Scan for the cell matching the given text and deliver its (x, y) coordinate at center. 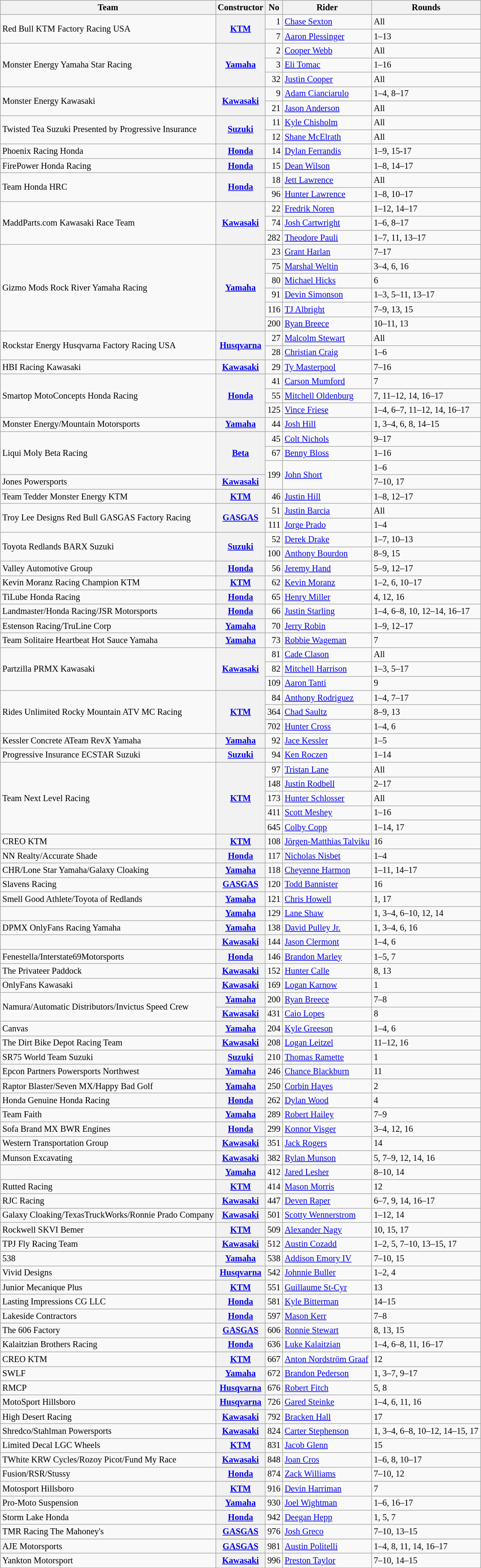
21 (274, 108)
Grant Harlan (328, 252)
Lane Shaw (328, 913)
80 (274, 281)
930 (274, 1503)
No (274, 7)
Smartop MotoConcepts Honda Racing (108, 396)
672 (274, 1374)
Ty Masterpool (328, 367)
726 (274, 1402)
Gizmo Mods Rock River Yamaha Racing (108, 288)
Troy Lee Designs Red Bull GASGAS Factory Racing (108, 518)
7–10, 15 (426, 1258)
Derek Drake (328, 540)
84 (274, 698)
Phoenix Racing Honda (108, 151)
5–9, 12–17 (426, 568)
62 (274, 583)
Smell Good Athlete/Toyota of Redlands (108, 899)
282 (274, 238)
22 (274, 209)
121 (274, 899)
1–8, 14–17 (426, 166)
501 (274, 1215)
414 (274, 1186)
10–11, 13 (426, 324)
Namura/Automatic Distributors/Invictus Speed Crew (108, 1007)
TPJ Fly Racing Team (108, 1244)
Aaron Plessinger (328, 36)
Vivid Designs (108, 1273)
Colby Copp (328, 827)
8–10, 14 (426, 1172)
Johnnie Buller (328, 1273)
94 (274, 755)
Estenson Racing/TruLine Corp (108, 626)
976 (274, 1532)
67 (274, 453)
8–9, 13 (426, 712)
4, 12, 16 (426, 597)
289 (274, 1115)
Josh Hill (328, 424)
138 (274, 928)
Rutted Racing (108, 1186)
Limited Decal LGC Wheels (108, 1445)
447 (274, 1201)
High Desert Racing (108, 1417)
Team Faith (108, 1115)
Henry Miller (328, 597)
Cooper Webb (328, 50)
1–4, 6–7, 11–12, 14, 16–17 (426, 410)
Justin Starling (328, 611)
Eli Tomac (328, 65)
1–12, 14–17 (426, 209)
Christian Craig (328, 352)
Jacob Glenn (328, 1445)
Shredco/Stahlman Powersports (108, 1431)
1–6, 8–17 (426, 223)
Beta (240, 453)
824 (274, 1431)
Jason Anderson (328, 108)
1–2, 6, 10–17 (426, 583)
TMR Racing The Mahoney's (108, 1532)
Jerry Robin (328, 626)
382 (274, 1158)
Chase Sexton (328, 22)
Chad Saultz (328, 712)
Rider (328, 7)
13 (426, 1287)
Jett Lawrence (328, 180)
Fusion/RSR/Stussy (108, 1474)
412 (274, 1172)
Raptor Blaster/Seven MX/Happy Bad Golf (108, 1086)
7–17 (426, 252)
8, 13, 15 (426, 1330)
Devin Harriman (328, 1489)
Brandon Marley (328, 957)
MotoSport Hillsboro (108, 1402)
7–10, 12 (426, 1474)
Logan Leitzel (328, 1043)
Rounds (426, 7)
Motosport Hillsboro (108, 1489)
1–4, 6–8, 10, 12–14, 16–17 (426, 611)
702 (274, 726)
Logan Karnow (328, 985)
Konnor Visger (328, 1129)
Rockstar Energy Husqvarna Factory Racing USA (108, 345)
10, 15, 17 (426, 1230)
Carson Mumford (328, 381)
8 (426, 1014)
Jorge Prado (328, 525)
7–16 (426, 367)
The Dirt Bike Depot Racing Team (108, 1043)
Landmaster/Honda Racing/JSR Motorsports (108, 611)
364 (274, 712)
Fredrik Noren (328, 209)
18 (274, 180)
Deven Raper (328, 1201)
208 (274, 1043)
TiLube Honda Racing (108, 597)
Nicholas Nisbet (328, 856)
Jones Powersports (108, 482)
874 (274, 1474)
Kevin Moranz Racing Champion KTM (108, 583)
Monster Energy Kawasaki (108, 101)
Rides Unlimited Rocky Mountain ATV MC Racing (108, 712)
Honda Genuine Honda Racing (108, 1100)
Anthony Bourdon (328, 554)
Dylan Wood (328, 1100)
Jack Rogers (328, 1143)
Luke Kalaitzian (328, 1345)
Vince Friese (328, 410)
Yankton Motorsport (108, 1560)
FirePower Honda Racing (108, 166)
636 (274, 1345)
1–7, 11, 13–17 (426, 238)
146 (274, 957)
Jace Kessler (328, 741)
Western Transportation Group (108, 1143)
1–14, 17 (426, 827)
5, 7–9, 12, 14, 16 (426, 1158)
David Pulley Jr. (328, 928)
CHR/Lone Star Yamaha/Galaxy Cloaking (108, 870)
111 (274, 525)
1–9, 12–17 (426, 626)
129 (274, 913)
Robbie Wageman (328, 640)
The 606 Factory (108, 1330)
7, 11–12, 14, 16–17 (426, 396)
Galaxy Cloaking/TexasTruckWorks/Ronnie Prado Company (108, 1215)
Team Tedder Monster Energy KTM (108, 496)
1–3, 5–17 (426, 669)
Mitchell Oldenburg (328, 396)
Hunter Cross (328, 726)
Jason Clermont (328, 942)
Sofa Brand MX BWR Engines (108, 1129)
1–4, 6–8, 11, 16–17 (426, 1345)
51 (274, 511)
551 (274, 1287)
Team Honda HRC (108, 187)
117 (274, 856)
351 (274, 1143)
1–2, 5, 7–10, 13–15, 17 (426, 1244)
73 (274, 640)
981 (274, 1546)
645 (274, 827)
8–9, 15 (426, 554)
204 (274, 1028)
7–10, 14–15 (426, 1560)
74 (274, 223)
45 (274, 439)
Lakeside Contractors (108, 1316)
Anton Nordström Graaf (328, 1359)
1, 3–4, 6–8, 10–12, 14–15, 17 (426, 1431)
Scotty Wennerstrom (328, 1215)
28 (274, 352)
9–17 (426, 439)
52 (274, 540)
792 (274, 1417)
7–9 (426, 1115)
7–10, 17 (426, 482)
Rylan Munson (328, 1158)
Cheyenne Harmon (328, 870)
The Privateer Paddock (108, 971)
Kyle Chisholm (328, 123)
Storm Lake Honda (108, 1517)
92 (274, 741)
1–11, 14–17 (426, 870)
Aaron Tanti (328, 683)
Bracken Hall (328, 1417)
Hunter Schlosser (328, 798)
Carter Stephenson (328, 1431)
Canvas (108, 1028)
TJ Albright (328, 309)
125 (274, 410)
Red Bull KTM Factory Racing USA (108, 29)
Scott Meshey (328, 813)
8, 13 (426, 971)
Kalaitzian Brothers Racing (108, 1345)
148 (274, 784)
4 (426, 1100)
Anthony Rodriguez (328, 698)
152 (274, 971)
Hunter Lawrence (328, 194)
Team (108, 7)
Brandon Pederson (328, 1374)
1–4, 7–17 (426, 698)
32 (274, 79)
Lasting Impressions CG LLC (108, 1301)
Josh Greco (328, 1532)
Gared Steinke (328, 1402)
7–9, 13, 15 (426, 309)
55 (274, 396)
831 (274, 1445)
Partzilla PRMX Kawasaki (108, 669)
1–9, 15-17 (426, 151)
Rockwell SKVI Bemer (108, 1230)
6–7, 9, 14, 16–17 (426, 1201)
108 (274, 841)
Thomas Ramette (328, 1057)
Devin Simonson (328, 295)
John Short (328, 474)
Joel Wightman (328, 1503)
Caio Lopes (328, 1014)
1–6, 16–17 (426, 1503)
Deegan Hepp (328, 1517)
Chance Blackburn (328, 1072)
HBI Racing Kawasaki (108, 367)
173 (274, 798)
597 (274, 1316)
Munson Excavating (108, 1158)
1–2, 4 (426, 1273)
Robert Hailey (328, 1115)
Progressive Insurance ECSTAR Suzuki (108, 755)
Theodore Pauli (328, 238)
Kevin Moranz (328, 583)
Valley Automotive Group (108, 568)
Michael Hicks (328, 281)
Josh Cartwright (328, 223)
1–8, 10–17 (426, 194)
1, 5, 7 (426, 1517)
100 (274, 554)
3–4, 6, 16 (426, 266)
23 (274, 252)
Kyle Bitterman (328, 1301)
942 (274, 1517)
1, 3–4, 6, 16 (426, 928)
Todd Bannister (328, 884)
Jared Lesher (328, 1172)
109 (274, 683)
299 (274, 1129)
Kyle Greeson (328, 1028)
7–10, 13–15 (426, 1532)
Austin Cozadd (328, 1244)
246 (274, 1072)
Pro-Moto Suspension (108, 1503)
3 (274, 65)
1, 3–4, 6–10, 12, 14 (426, 913)
Cade Clason (328, 655)
91 (274, 295)
27 (274, 338)
1–5, 7 (426, 957)
44 (274, 424)
606 (274, 1330)
118 (274, 870)
66 (274, 611)
29 (274, 367)
Constructor (240, 7)
Junior Mecanique Plus (108, 1287)
676 (274, 1388)
Alexander Nagy (328, 1230)
96 (274, 194)
Joan Cros (328, 1460)
1, 17 (426, 899)
1–14 (426, 755)
AJE Motorsports (108, 1546)
Corbin Hayes (328, 1086)
Monster Energy/Mountain Motorsports (108, 424)
Robert Fitch (328, 1388)
Shane McElrath (328, 137)
14–15 (426, 1301)
1–8, 12–17 (426, 496)
996 (274, 1560)
1–13 (426, 36)
667 (274, 1359)
210 (274, 1057)
Justin Cooper (328, 79)
RJC Racing (108, 1201)
5, 8 (426, 1388)
431 (274, 1014)
75 (274, 266)
Jörgen-Matthias Talviku (328, 841)
Colt Nichols (328, 439)
1–6, 8, 10–17 (426, 1460)
Mitchell Harrison (328, 669)
Team Next Level Racing (108, 798)
Kessler Concrete ATeam RevX Yamaha (108, 741)
169 (274, 985)
262 (274, 1100)
97 (274, 769)
144 (274, 942)
Twisted Tea Suzuki Presented by Progressive Insurance (108, 130)
RMCP (108, 1388)
Epcon Partners Powersports Northwest (108, 1072)
DPMX OnlyFans Racing Yamaha (108, 928)
Justin Rodbell (328, 784)
581 (274, 1301)
1–3, 5–11, 13–17 (426, 295)
542 (274, 1273)
Hunter Calle (328, 971)
Benny Bloss (328, 453)
Fenestella/Interstate69Motorsports (108, 957)
512 (274, 1244)
Chris Howell (328, 899)
Mason Kerr (328, 1316)
OnlyFans Kawasaki (108, 985)
81 (274, 655)
Adam Cianciarulo (328, 94)
65 (274, 597)
Tristan Lane (328, 769)
1–7, 10–13 (426, 540)
Austin Politelli (328, 1546)
Toyota Redlands BARX Suzuki (108, 547)
199 (274, 474)
120 (274, 884)
11–12, 16 (426, 1043)
509 (274, 1230)
1, 3–4, 6, 8, 14–15 (426, 424)
Liqui Moly Beta Racing (108, 453)
70 (274, 626)
NN Realty/Accurate Shade (108, 856)
1–4, 6, 11, 16 (426, 1402)
411 (274, 813)
Preston Taylor (328, 1560)
1, 3–7, 9–17 (426, 1374)
Justin Hill (328, 496)
MaddParts.com Kawasaki Race Team (108, 223)
116 (274, 309)
2–17 (426, 784)
848 (274, 1460)
1–4, 8–17 (426, 94)
Justin Barcia (328, 511)
Addison Emory IV (328, 1258)
1–4, 8, 11, 14, 16–17 (426, 1546)
1–5 (426, 741)
SR75 World Team Suzuki (108, 1057)
17 (426, 1417)
46 (274, 496)
82 (274, 669)
3–4, 12, 16 (426, 1129)
916 (274, 1489)
6 (426, 281)
1–12, 14 (426, 1215)
SWLF (108, 1374)
Jeremy Hand (328, 568)
250 (274, 1086)
Marshal Weltin (328, 266)
Slavens Racing (108, 884)
TWhite KRW Cycles/Rozoy Picot/Fund My Race (108, 1460)
Zack Williams (328, 1474)
Ronnie Stewart (328, 1330)
Guillaume St-Cyr (328, 1287)
Team Solitaire Heartbeat Hot Sauce Yamaha (108, 640)
Ken Roczen (328, 755)
Monster Energy Yamaha Star Racing (108, 65)
Malcolm Stewart (328, 338)
56 (274, 568)
Dean Wilson (328, 166)
41 (274, 381)
Mason Morris (328, 1186)
Dylan Ferrandis (328, 151)
